Determine the [x, y] coordinate at the center of the cell enclosing the given text.  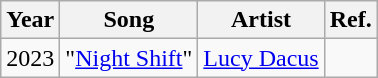
2023 [30, 58]
Artist [261, 20]
Year [30, 20]
Ref. [350, 20]
Lucy Dacus [261, 58]
Song [129, 20]
"Night Shift" [129, 58]
